Search for the cell housing the specified text and yield its (X, Y) center coordinate. 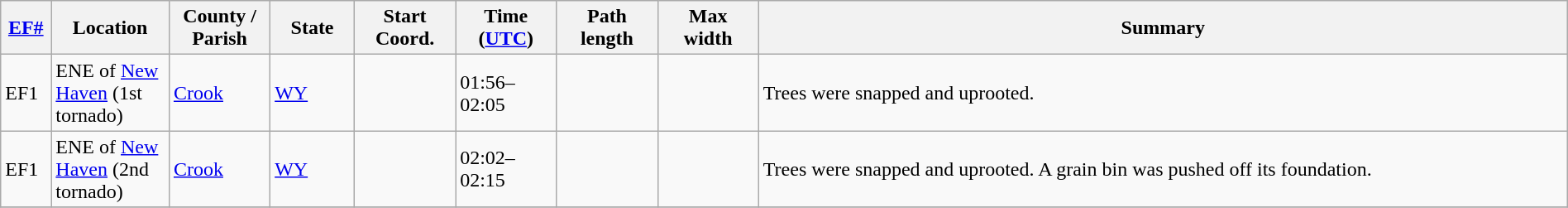
Trees were snapped and uprooted. (1163, 93)
Start Coord. (404, 28)
County / Parish (219, 28)
01:56–02:05 (506, 93)
ENE of New Haven (1st tornado) (111, 93)
EF# (26, 28)
Max width (708, 28)
Path length (607, 28)
Trees were snapped and uprooted. A grain bin was pushed off its foundation. (1163, 169)
ENE of New Haven (2nd tornado) (111, 169)
Summary (1163, 28)
Location (111, 28)
Time (UTC) (506, 28)
02:02–02:15 (506, 169)
State (313, 28)
